From the cell containing the given text, extract its center point as (x, y) coordinate. 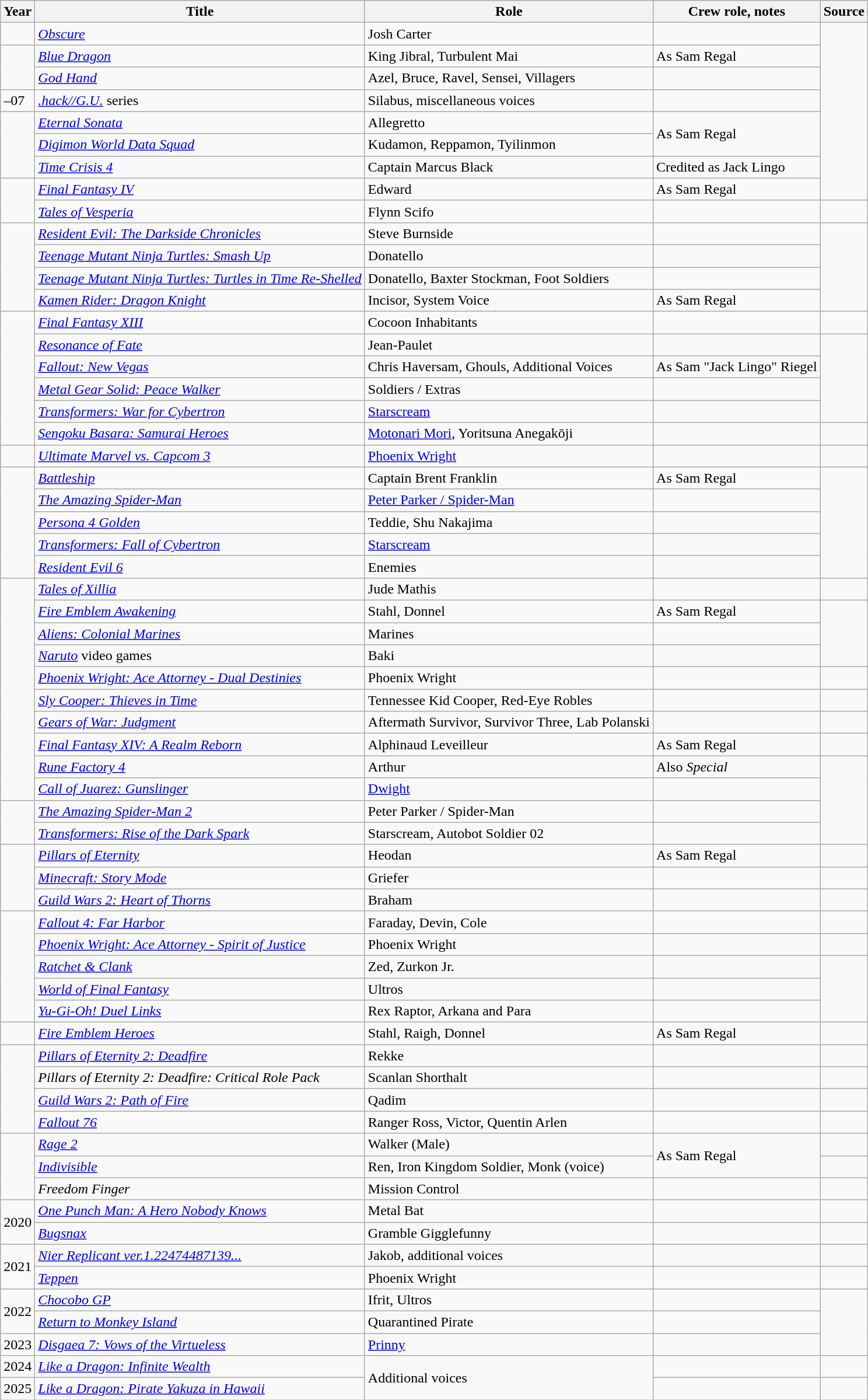
Faraday, Devin, Cole (509, 922)
Freedom Finger (200, 1189)
Also Special (737, 767)
Jakob, additional voices (509, 1255)
Credited as Jack Lingo (737, 167)
Jean-Paulet (509, 345)
Disgaea 7: Vows of the Virtueless (200, 1344)
Guild Wars 2: Heart of Thorns (200, 900)
Bugsnax (200, 1233)
Captain Marcus Black (509, 167)
Allegretto (509, 123)
2020 (17, 1222)
Source (843, 12)
Yu-Gi-Oh! Duel Links (200, 1011)
Soldiers / Extras (509, 389)
2023 (17, 1344)
Fire Emblem Heroes (200, 1034)
Tales of Vesperia (200, 211)
Flynn Scifo (509, 211)
Guild Wars 2: Path of Fire (200, 1100)
Metal Gear Solid: Peace Walker (200, 389)
Tennessee Kid Cooper, Red-Eye Robles (509, 700)
Transformers: War for Cybertron (200, 411)
Naruto video games (200, 656)
Griefer (509, 878)
Heodan (509, 856)
Eternal Sonata (200, 123)
Metal Bat (509, 1211)
Sengoku Basara: Samurai Heroes (200, 434)
Fallout: New Vegas (200, 367)
2022 (17, 1311)
Fire Emblem Awakening (200, 611)
2024 (17, 1367)
2025 (17, 1389)
Tales of Xillia (200, 589)
Minecraft: Story Mode (200, 878)
Mission Control (509, 1189)
Aliens: Colonial Marines (200, 633)
Teppen (200, 1277)
Time Crisis 4 (200, 167)
Captain Brent Franklin (509, 478)
Year (17, 12)
Additional voices (509, 1378)
–07 (17, 100)
Ifrit, Ultros (509, 1300)
Transformers: Rise of the Dark Spark (200, 833)
Dwight (509, 789)
One Punch Man: A Hero Nobody Knows (200, 1211)
Kamen Rider: Dragon Knight (200, 301)
Indivisible (200, 1167)
Gears of War: Judgment (200, 722)
Final Fantasy IV (200, 189)
Zed, Zurkon Jr. (509, 966)
Pillars of Eternity 2: Deadfire: Critical Role Pack (200, 1078)
Qadim (509, 1100)
Starscream, Autobot Soldier 02 (509, 833)
Final Fantasy XIV: A Realm Reborn (200, 745)
Pillars of Eternity (200, 856)
Baki (509, 656)
Battleship (200, 478)
Braham (509, 900)
Phoenix Wright: Ace Attorney - Dual Destinies (200, 678)
Azel, Bruce, Ravel, Sensei, Villagers (509, 78)
Crew role, notes (737, 12)
Teddie, Shu Nakajima (509, 522)
Fallout 4: Far Harbor (200, 922)
Ranger Ross, Victor, Quentin Arlen (509, 1122)
Chocobo GP (200, 1300)
Silabus, miscellaneous voices (509, 100)
Motonari Mori, Yoritsuna Anegakōji (509, 434)
Donatello (509, 256)
.hack//G.U. series (200, 100)
Walker (Male) (509, 1144)
2021 (17, 1266)
Ren, Iron Kingdom Soldier, Monk (voice) (509, 1167)
Cocoon Inhabitants (509, 323)
Obscure (200, 34)
Persona 4 Golden (200, 522)
Fallout 76 (200, 1122)
Resonance of Fate (200, 345)
Kudamon, Reppamon, Tyilinmon (509, 145)
Transformers: Fall of Cybertron (200, 544)
Rex Raptor, Arkana and Para (509, 1011)
Marines (509, 633)
Nier Replicant ver.1.22474487139... (200, 1255)
Josh Carter (509, 34)
Phoenix Wright: Ace Attorney - Spirit of Justice (200, 944)
World of Final Fantasy (200, 989)
Donatello, Baxter Stockman, Foot Soldiers (509, 278)
Like a Dragon: Infinite Wealth (200, 1367)
Teenage Mutant Ninja Turtles: Turtles in Time Re-Shelled (200, 278)
Call of Juarez: Gunslinger (200, 789)
As Sam "Jack Lingo" Riegel (737, 367)
Resident Evil 6 (200, 567)
Rage 2 (200, 1144)
Title (200, 12)
Blue Dragon (200, 56)
Alphinaud Leveilleur (509, 745)
Stahl, Donnel (509, 611)
God Hand (200, 78)
Arthur (509, 767)
Stahl, Raigh, Donnel (509, 1034)
Scanlan Shorthalt (509, 1078)
Incisor, System Voice (509, 301)
Aftermath Survivor, Survivor Three, Lab Polanski (509, 722)
Gramble Gigglefunny (509, 1233)
Pillars of Eternity 2: Deadfire (200, 1056)
Final Fantasy XIII (200, 323)
Jude Mathis (509, 589)
Sly Cooper: Thieves in Time (200, 700)
Return to Monkey Island (200, 1322)
The Amazing Spider-Man (200, 500)
Ultimate Marvel vs. Capcom 3 (200, 456)
Role (509, 12)
Teenage Mutant Ninja Turtles: Smash Up (200, 256)
Resident Evil: The Darkside Chronicles (200, 233)
Like a Dragon: Pirate Yakuza in Hawaii (200, 1389)
Prinny (509, 1344)
Rune Factory 4 (200, 767)
Enemies (509, 567)
Digimon World Data Squad (200, 145)
King Jibral, Turbulent Mai (509, 56)
Steve Burnside (509, 233)
Edward (509, 189)
Quarantined Pirate (509, 1322)
Ratchet & Clank (200, 966)
The Amazing Spider-Man 2 (200, 811)
Rekke (509, 1056)
Ultros (509, 989)
Chris Haversam, Ghouls, Additional Voices (509, 367)
